Provide the [X, Y] coordinate of the cell's center where the given text is located.  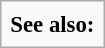
See also: [52, 24]
